For the text-containing cell, return its midpoint in (X, Y) coordinate format. 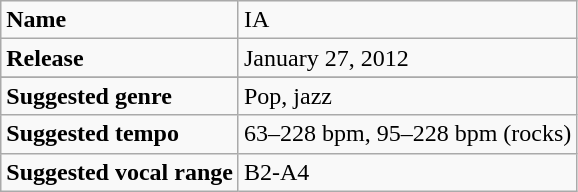
Pop, jazz (407, 96)
IA (407, 20)
Suggested vocal range (120, 172)
Suggested tempo (120, 134)
B2-A4 (407, 172)
Suggested genre (120, 96)
Release (120, 58)
January 27, 2012 (407, 58)
63–228 bpm, 95–228 bpm (rocks) (407, 134)
Name (120, 20)
